Find where the given text appears and provide that cell's center as [X, Y] coordinate. 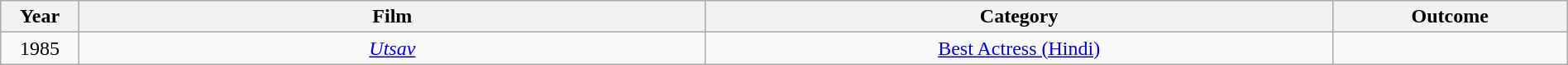
Best Actress (Hindi) [1019, 48]
Category [1019, 17]
Outcome [1450, 17]
Year [40, 17]
1985 [40, 48]
Film [392, 17]
Utsav [392, 48]
